Provide the [X, Y] coordinate of the cell's center where the given text is located.  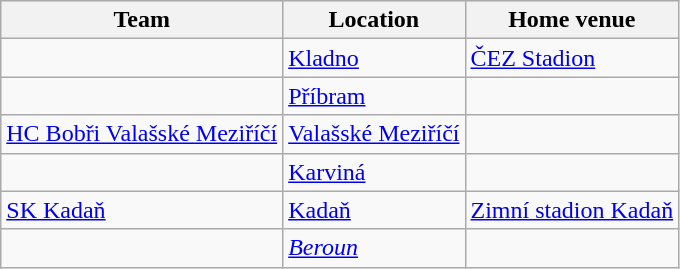
Kladno [374, 58]
Příbram [374, 96]
Home venue [572, 20]
Location [374, 20]
Beroun [374, 248]
Valašské Meziříčí [374, 134]
HC Bobři Valašské Meziříčí [142, 134]
Kadaň [374, 210]
Team [142, 20]
SK Kadaň [142, 210]
Zimní stadion Kadaň [572, 210]
Karviná [374, 172]
ČEZ Stadion [572, 58]
